Identify which cell holds the provided text, then report its (X, Y) central coordinate. 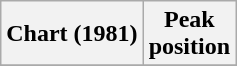
Peakposition (189, 34)
Chart (1981) (72, 34)
